Scan for the cell matching the given text and deliver its [x, y] coordinate at center. 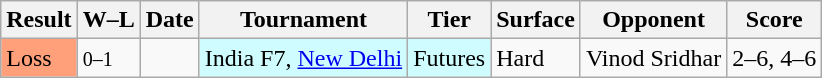
Tier [450, 20]
India F7, New Delhi [303, 58]
Opponent [653, 20]
Result [39, 20]
Tournament [303, 20]
Score [774, 20]
Hard [536, 58]
Date [170, 20]
0–1 [108, 58]
Futures [450, 58]
Loss [39, 58]
W–L [108, 20]
Surface [536, 20]
Vinod Sridhar [653, 58]
2–6, 4–6 [774, 58]
